Output the (x, y) coordinate of the center of the cell containing the given text.  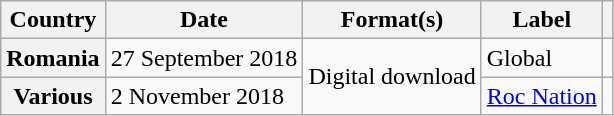
Date (204, 20)
Global (542, 58)
Romania (53, 58)
Digital download (392, 77)
Label (542, 20)
Format(s) (392, 20)
Various (53, 96)
Country (53, 20)
Roc Nation (542, 96)
27 September 2018 (204, 58)
2 November 2018 (204, 96)
